Identify which cell holds the provided text, then report its (X, Y) central coordinate. 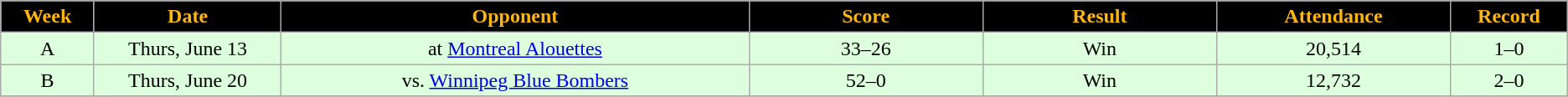
20,514 (1333, 48)
1–0 (1509, 48)
Result (1099, 17)
Thurs, June 20 (188, 80)
Week (48, 17)
12,732 (1333, 80)
Thurs, June 13 (188, 48)
vs. Winnipeg Blue Bombers (515, 80)
33–26 (866, 48)
at Montreal Alouettes (515, 48)
52–0 (866, 80)
Date (188, 17)
2–0 (1509, 80)
A (48, 48)
B (48, 80)
Score (866, 17)
Attendance (1333, 17)
Opponent (515, 17)
Record (1509, 17)
